Locate the cell with the specified text and output its [x, y] center coordinate. 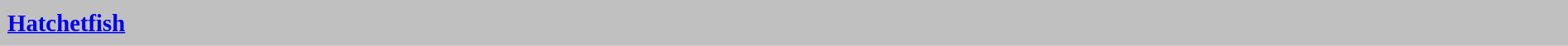
Hatchetfish [784, 23]
